Search for the cell housing the specified text and yield its [x, y] center coordinate. 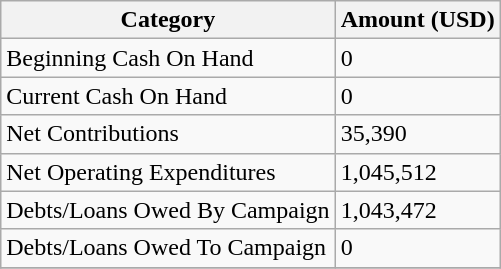
Net Operating Expenditures [168, 172]
Category [168, 20]
Debts/Loans Owed By Campaign [168, 210]
Current Cash On Hand [168, 96]
Beginning Cash On Hand [168, 58]
1,043,472 [418, 210]
Amount (USD) [418, 20]
1,045,512 [418, 172]
Debts/Loans Owed To Campaign [168, 248]
35,390 [418, 134]
Net Contributions [168, 134]
